Detect which cell encompasses the target text, then output its (x, y) center coordinate. 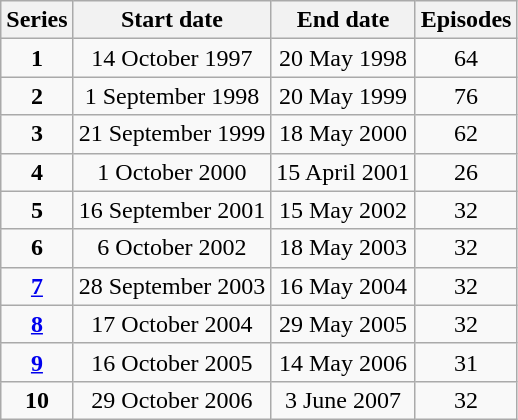
16 May 2004 (343, 286)
4 (37, 172)
18 May 2003 (343, 248)
Series (37, 20)
Episodes (466, 20)
15 April 2001 (343, 172)
28 September 2003 (172, 286)
15 May 2002 (343, 210)
10 (37, 400)
1 October 2000 (172, 172)
9 (37, 362)
End date (343, 20)
1 (37, 58)
8 (37, 324)
2 (37, 96)
20 May 1998 (343, 58)
62 (466, 134)
16 October 2005 (172, 362)
3 June 2007 (343, 400)
14 May 2006 (343, 362)
1 September 1998 (172, 96)
76 (466, 96)
29 May 2005 (343, 324)
6 October 2002 (172, 248)
26 (466, 172)
3 (37, 134)
31 (466, 362)
20 May 1999 (343, 96)
7 (37, 286)
14 October 1997 (172, 58)
5 (37, 210)
18 May 2000 (343, 134)
29 October 2006 (172, 400)
64 (466, 58)
16 September 2001 (172, 210)
Start date (172, 20)
17 October 2004 (172, 324)
6 (37, 248)
21 September 1999 (172, 134)
